Detect which cell encompasses the target text, then output its [x, y] center coordinate. 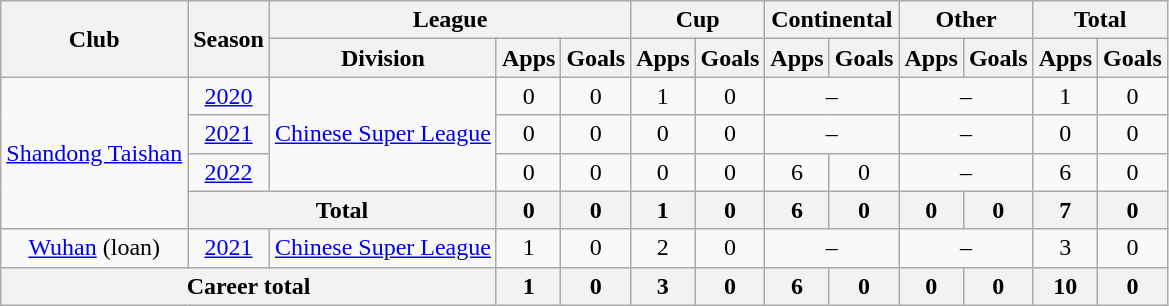
2022 [229, 172]
Division [382, 58]
Shandong Taishan [94, 153]
Cup [698, 20]
2020 [229, 96]
Wuhan (loan) [94, 248]
2 [663, 248]
10 [1065, 286]
7 [1065, 210]
Season [229, 39]
League [450, 20]
Continental [832, 20]
Career total [249, 286]
Other [966, 20]
Club [94, 39]
